Determine the [x, y] coordinate at the center of the cell enclosing the given text.  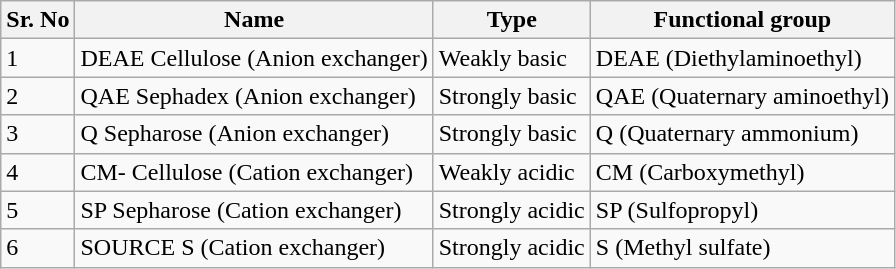
DEAE Cellulose (Anion exchanger) [254, 58]
CM- Cellulose (Cation exchanger) [254, 172]
SP (Sulfopropyl) [742, 210]
Q Sepharose (Anion exchanger) [254, 134]
DEAE (Diethylaminoethyl) [742, 58]
Q (Quaternary ammonium) [742, 134]
Weakly acidic [512, 172]
Weakly basic [512, 58]
2 [38, 96]
4 [38, 172]
Name [254, 20]
SOURCE S (Cation exchanger) [254, 248]
QAE Sephadex (Anion exchanger) [254, 96]
1 [38, 58]
Functional group [742, 20]
S (Methyl sulfate) [742, 248]
Type [512, 20]
QAE (Quaternary aminoethyl) [742, 96]
6 [38, 248]
3 [38, 134]
SP Sepharose (Cation exchanger) [254, 210]
5 [38, 210]
CM (Carboxymethyl) [742, 172]
Sr. No [38, 20]
